Output the [X, Y] coordinate of the center of the cell containing the given text.  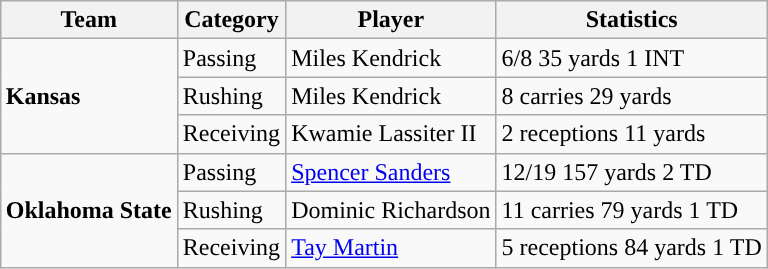
Statistics [632, 20]
Category [231, 20]
Player [391, 20]
Kansas [88, 96]
5 receptions 84 yards 1 TD [632, 248]
Spencer Sanders [391, 172]
Dominic Richardson [391, 210]
Team [88, 20]
Tay Martin [391, 248]
12/19 157 yards 2 TD [632, 172]
Kwamie Lassiter II [391, 134]
6/8 35 yards 1 INT [632, 58]
11 carries 79 yards 1 TD [632, 210]
Oklahoma State [88, 210]
2 receptions 11 yards [632, 134]
8 carries 29 yards [632, 96]
